Find where the given text appears and provide that cell's center as [x, y] coordinate. 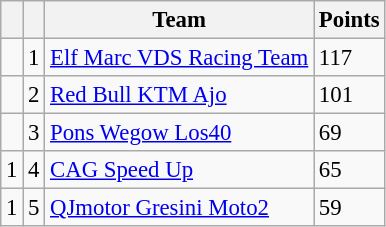
101 [350, 95]
Red Bull KTM Ajo [180, 95]
CAG Speed Up [180, 170]
Elf Marc VDS Racing Team [180, 58]
59 [350, 208]
117 [350, 58]
5 [34, 208]
Points [350, 20]
65 [350, 170]
3 [34, 133]
Team [180, 20]
Pons Wegow Los40 [180, 133]
4 [34, 170]
QJmotor Gresini Moto2 [180, 208]
2 [34, 95]
69 [350, 133]
